Output the (X, Y) coordinate of the center of the cell containing the given text.  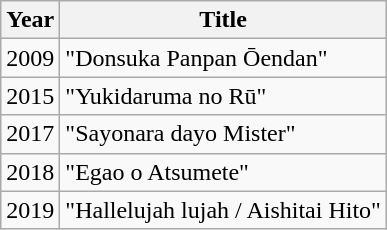
"Sayonara dayo Mister" (224, 134)
"Yukidaruma no Rū" (224, 96)
2018 (30, 172)
2017 (30, 134)
Title (224, 20)
"Donsuka Panpan Ōendan" (224, 58)
"Egao o Atsumete" (224, 172)
2015 (30, 96)
2019 (30, 210)
Year (30, 20)
2009 (30, 58)
"Hallelujah lujah / Aishitai Hito" (224, 210)
